Output the [x, y] coordinate of the center of the cell containing the given text.  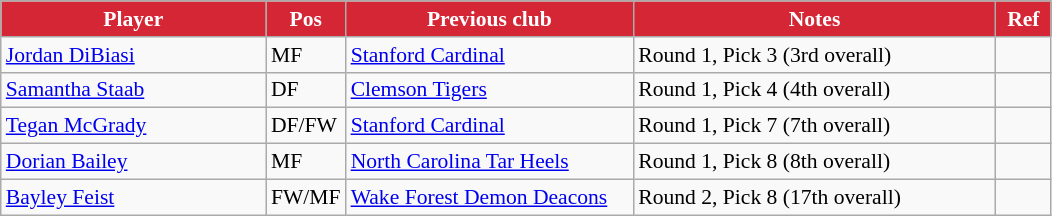
Round 1, Pick 3 (3rd overall) [814, 55]
DF/FW [306, 126]
Notes [814, 19]
Player [134, 19]
Wake Forest Demon Deacons [490, 197]
North Carolina Tar Heels [490, 162]
Bayley Feist [134, 197]
Samantha Staab [134, 90]
Tegan McGrady [134, 126]
Ref [1024, 19]
Round 1, Pick 7 (7th overall) [814, 126]
Round 2, Pick 8 (17th overall) [814, 197]
Jordan DiBiasi [134, 55]
Clemson Tigers [490, 90]
Dorian Bailey [134, 162]
Round 1, Pick 8 (8th overall) [814, 162]
Pos [306, 19]
DF [306, 90]
Round 1, Pick 4 (4th overall) [814, 90]
FW/MF [306, 197]
Previous club [490, 19]
